Extract the (X, Y) coordinate from the center of the cell holding the provided text.  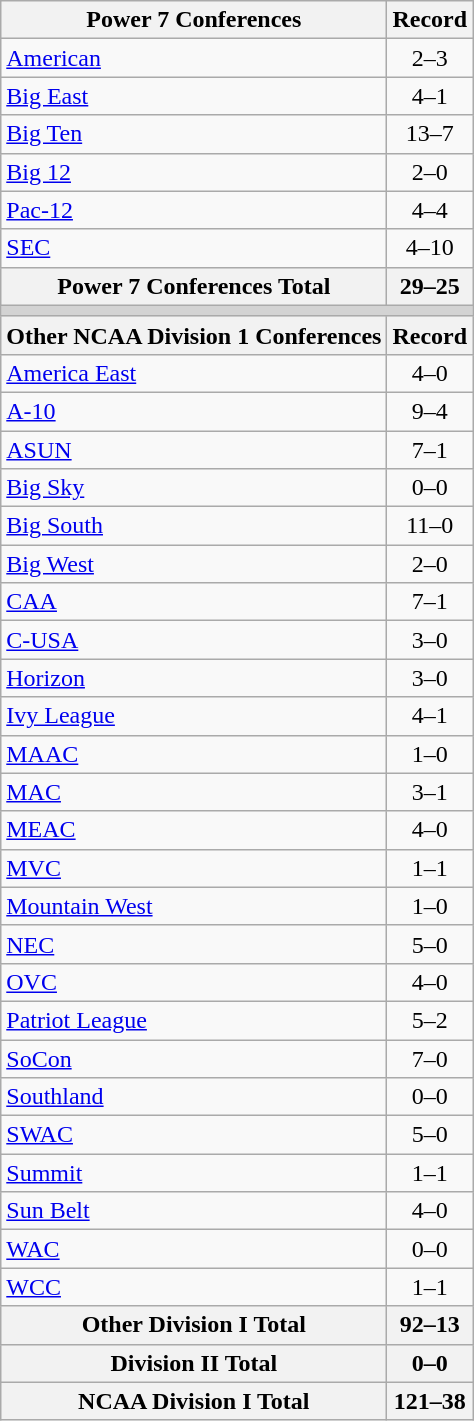
7–0 (430, 1059)
OVC (194, 982)
Power 7 Conferences Total (194, 286)
5–2 (430, 1020)
Big East (194, 96)
92–13 (430, 1325)
Mountain West (194, 906)
Big 12 (194, 172)
NEC (194, 944)
CAA (194, 602)
29–25 (430, 286)
SWAC (194, 1135)
A-10 (194, 411)
WAC (194, 1249)
Power 7 Conferences (194, 20)
4–4 (430, 210)
Patriot League (194, 1020)
MEAC (194, 830)
MAC (194, 792)
Ivy League (194, 716)
Other NCAA Division 1 Conferences (194, 335)
3–1 (430, 792)
SEC (194, 248)
Other Division I Total (194, 1325)
Division II Total (194, 1363)
Big Ten (194, 134)
Horizon (194, 678)
American (194, 58)
NCAA Division I Total (194, 1401)
C-USA (194, 640)
MAAC (194, 754)
Sun Belt (194, 1211)
121–38 (430, 1401)
America East (194, 373)
9–4 (430, 411)
Big Sky (194, 488)
11–0 (430, 526)
Summit (194, 1173)
Southland (194, 1097)
Big South (194, 526)
Big West (194, 564)
2–3 (430, 58)
13–7 (430, 134)
ASUN (194, 449)
SoCon (194, 1059)
WCC (194, 1287)
Pac-12 (194, 210)
MVC (194, 868)
4–10 (430, 248)
